From the cell containing the given text, extract its center point as (x, y) coordinate. 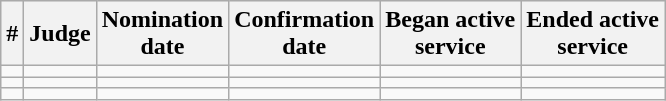
# (12, 34)
Ended activeservice (593, 34)
Nominationdate (162, 34)
Judge (60, 34)
Confirmationdate (304, 34)
Began activeservice (450, 34)
